Find where the given text appears and provide that cell's center as [X, Y] coordinate. 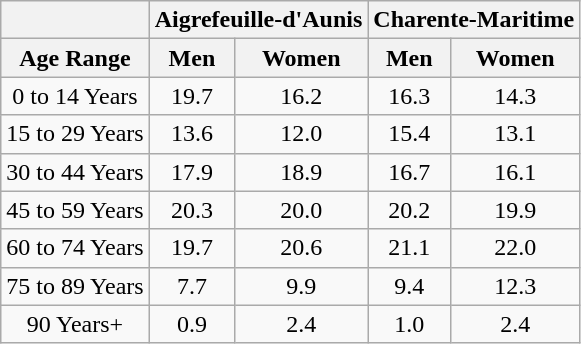
45 to 59 Years [75, 210]
16.7 [410, 172]
18.9 [302, 172]
20.3 [192, 210]
15.4 [410, 134]
21.1 [410, 248]
17.9 [192, 172]
Age Range [75, 58]
0.9 [192, 324]
20.6 [302, 248]
16.2 [302, 96]
9.4 [410, 286]
15 to 29 Years [75, 134]
13.6 [192, 134]
14.3 [516, 96]
30 to 44 Years [75, 172]
90 Years+ [75, 324]
Aigrefeuille-d'Aunis [258, 20]
60 to 74 Years [75, 248]
19.9 [516, 210]
75 to 89 Years [75, 286]
9.9 [302, 286]
0 to 14 Years [75, 96]
1.0 [410, 324]
20.0 [302, 210]
Charente-Maritime [474, 20]
12.3 [516, 286]
20.2 [410, 210]
22.0 [516, 248]
16.1 [516, 172]
13.1 [516, 134]
16.3 [410, 96]
7.7 [192, 286]
12.0 [302, 134]
